Locate the cell with the specified text and output its [x, y] center coordinate. 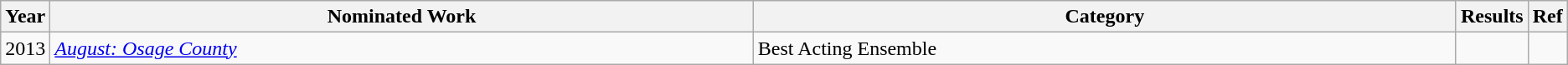
Results [1492, 17]
Nominated Work [402, 17]
August: Osage County [402, 48]
Year [25, 17]
Ref [1548, 17]
Category [1104, 17]
2013 [25, 48]
Best Acting Ensemble [1104, 48]
